Identify which cell holds the provided text, then report its [X, Y] central coordinate. 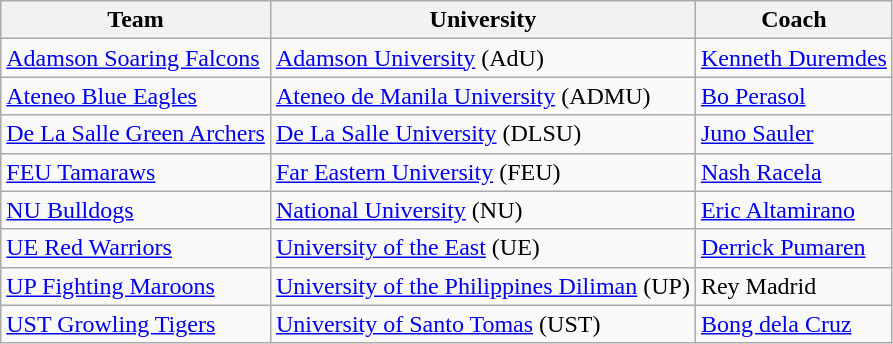
Kenneth Duremdes [794, 58]
UST Growling Tigers [136, 324]
Ateneo Blue Eagles [136, 96]
UE Red Warriors [136, 248]
Far Eastern University (FEU) [482, 172]
De La Salle Green Archers [136, 134]
University of the Philippines Diliman (UP) [482, 286]
Adamson Soaring Falcons [136, 58]
Rey Madrid [794, 286]
Coach [794, 20]
Bong dela Cruz [794, 324]
University of the East (UE) [482, 248]
Adamson University (AdU) [482, 58]
National University (NU) [482, 210]
Ateneo de Manila University (ADMU) [482, 96]
Derrick Pumaren [794, 248]
Team [136, 20]
UP Fighting Maroons [136, 286]
Nash Racela [794, 172]
FEU Tamaraws [136, 172]
Juno Sauler [794, 134]
University of Santo Tomas (UST) [482, 324]
Bo Perasol [794, 96]
De La Salle University (DLSU) [482, 134]
University [482, 20]
NU Bulldogs [136, 210]
Eric Altamirano [794, 210]
